Scan for the cell matching the given text and deliver its (x, y) coordinate at center. 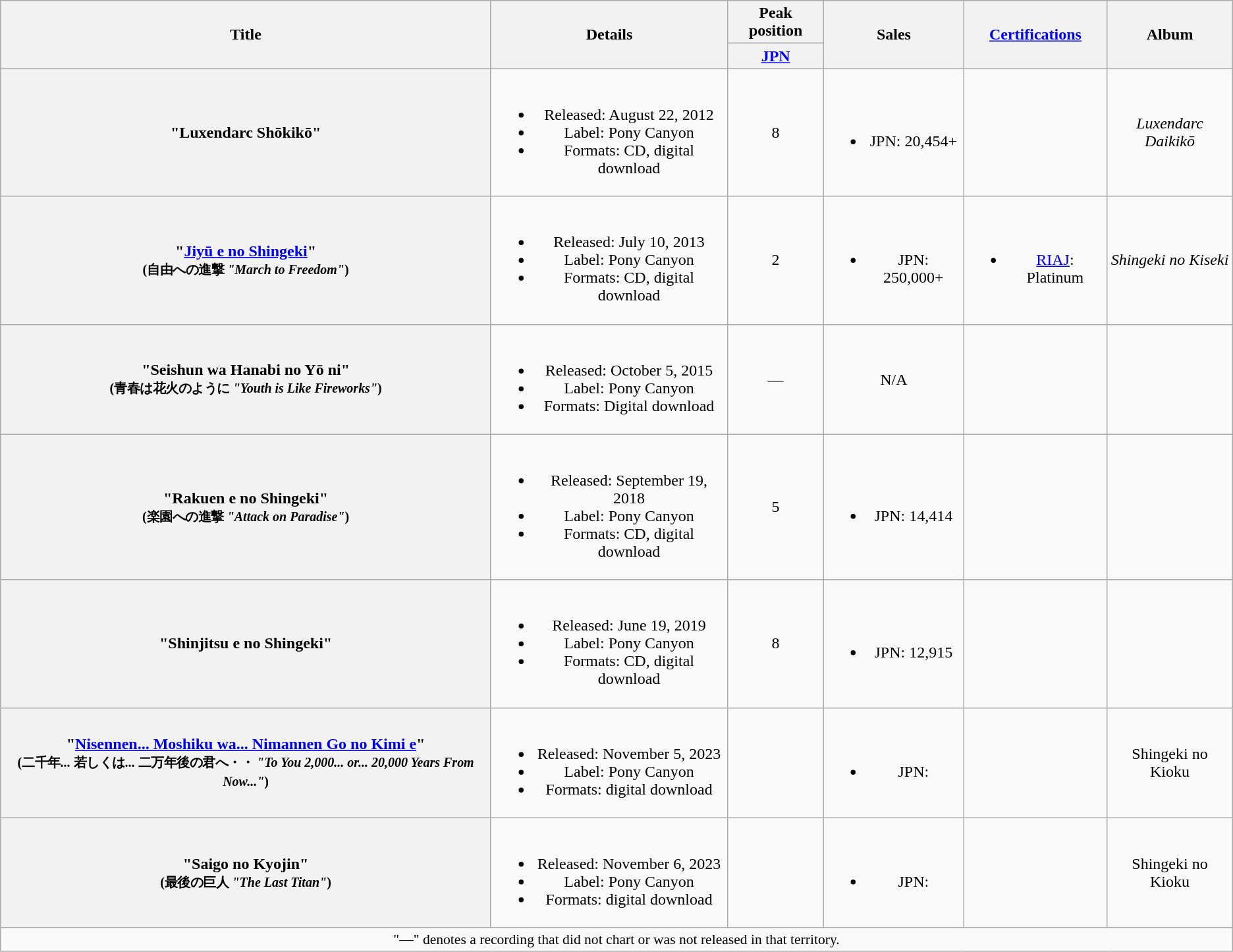
Details (609, 34)
Released: November 6, 2023Label: Pony CanyonFormats: digital download (609, 872)
"—" denotes a recording that did not chart or was not released in that territory. (616, 939)
5 (776, 507)
Luxendarc Daikikō (1170, 132)
"Luxendarc Shōkikō" (246, 132)
2 (776, 260)
JPN: 250,000+ (894, 260)
Released: June 19, 2019Label: Pony CanyonFormats: CD, digital download (609, 644)
"Jiyū e no Shingeki"(自由への進撃 "March to Freedom") (246, 260)
JPN: 20,454+ (894, 132)
Released: November 5, 2023Label: Pony CanyonFormats: digital download (609, 763)
Title (246, 34)
Released: October 5, 2015Label: Pony CanyonFormats: Digital download (609, 379)
JPN: 14,414 (894, 507)
"Seishun wa Hanabi no Yō ni"(青春は花火のように "Youth is Like Fireworks") (246, 379)
Released: July 10, 2013Label: Pony CanyonFormats: CD, digital download (609, 260)
"Rakuen e no Shingeki"(楽園への進撃 "Attack on Paradise") (246, 507)
JPN (776, 56)
— (776, 379)
Album (1170, 34)
RIAJ: Platinum (1035, 260)
"Shinjitsu e no Shingeki" (246, 644)
Certifications (1035, 34)
"Saigo no Kyojin"(最後の巨人 "The Last Titan") (246, 872)
"Nisennen... Moshiku wa... Nimannen Go no Kimi e"(二千年... 若しくは... 二万年後の君へ・・ "To You 2,000... or... 20,000 Years From Now...") (246, 763)
JPN: 12,915 (894, 644)
Shingeki no Kiseki (1170, 260)
Released: August 22, 2012Label: Pony CanyonFormats: CD, digital download (609, 132)
Sales (894, 34)
Released: September 19, 2018Label: Pony CanyonFormats: CD, digital download (609, 507)
N/A (894, 379)
Peak position (776, 22)
